Pinpoint the cell where the given text exists, returning its (X, Y) midpoint coordinate. 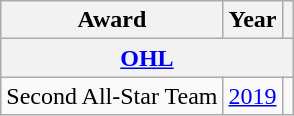
Second All-Star Team (112, 96)
2019 (252, 96)
Award (112, 20)
OHL (147, 58)
Year (252, 20)
